Return [x, y] of the center of cell containing provided text 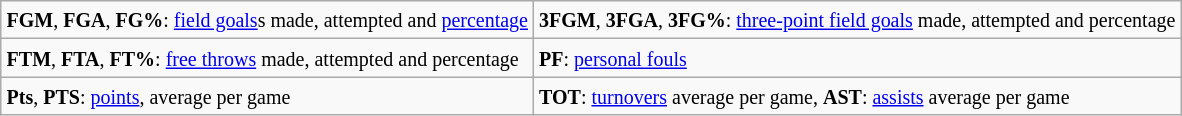
TOT: turnovers average per game, AST: assists average per game [858, 96]
3FGM, 3FGA, 3FG%: three-point field goals made, attempted and percentage [858, 20]
FTM, FTA, FT%: free throws made, attempted and percentage [267, 58]
FGM, FGA, FG%: field goalss made, attempted and percentage [267, 20]
PF: personal fouls [858, 58]
Pts, PTS: points, average per game [267, 96]
